Determine the [x, y] coordinate at the center of the cell enclosing the given text.  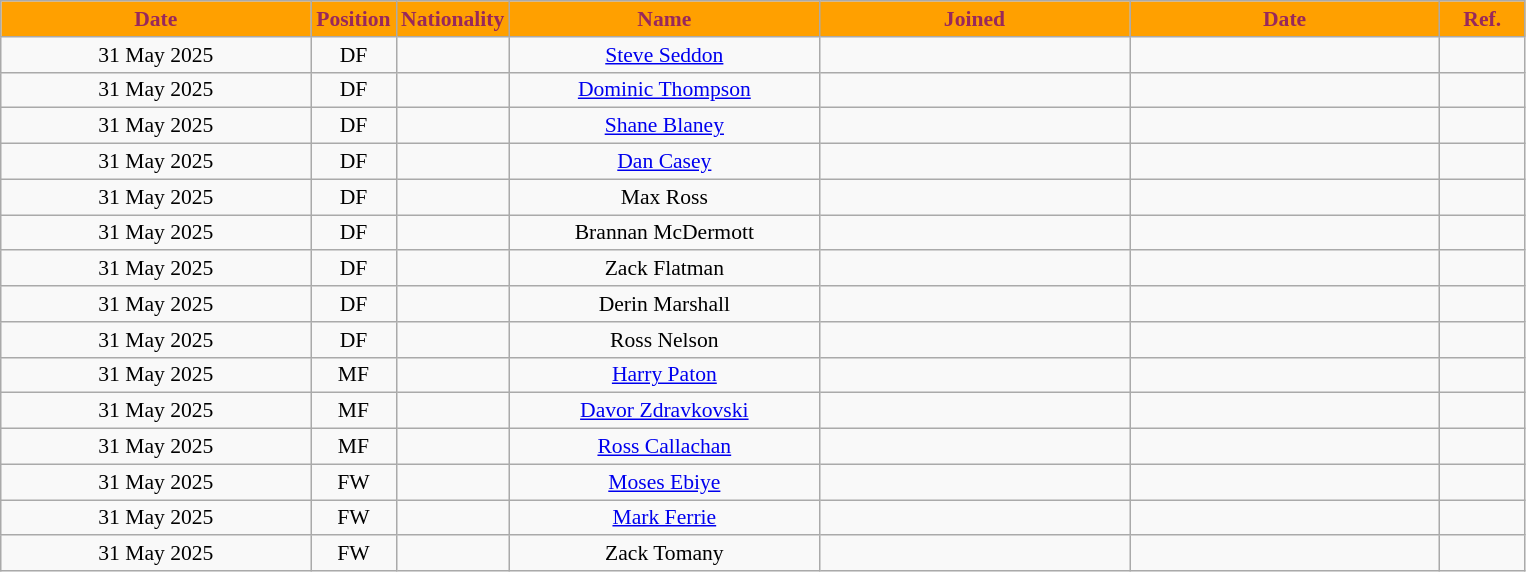
Dan Casey [664, 162]
Derin Marshall [664, 304]
Ross Callachan [664, 447]
Steve Seddon [664, 55]
Moses Ebiye [664, 482]
Ref. [1482, 19]
Davor Zdravkovski [664, 411]
Mark Ferrie [664, 518]
Joined [974, 19]
Name [664, 19]
Harry Paton [664, 375]
Zack Tomany [664, 554]
Max Ross [664, 197]
Position [354, 19]
Dominic Thompson [664, 90]
Ross Nelson [664, 340]
Brannan McDermott [664, 233]
Shane Blaney [664, 126]
Nationality [452, 19]
Zack Flatman [664, 269]
